Locate the cell with the specified text and output its [x, y] center coordinate. 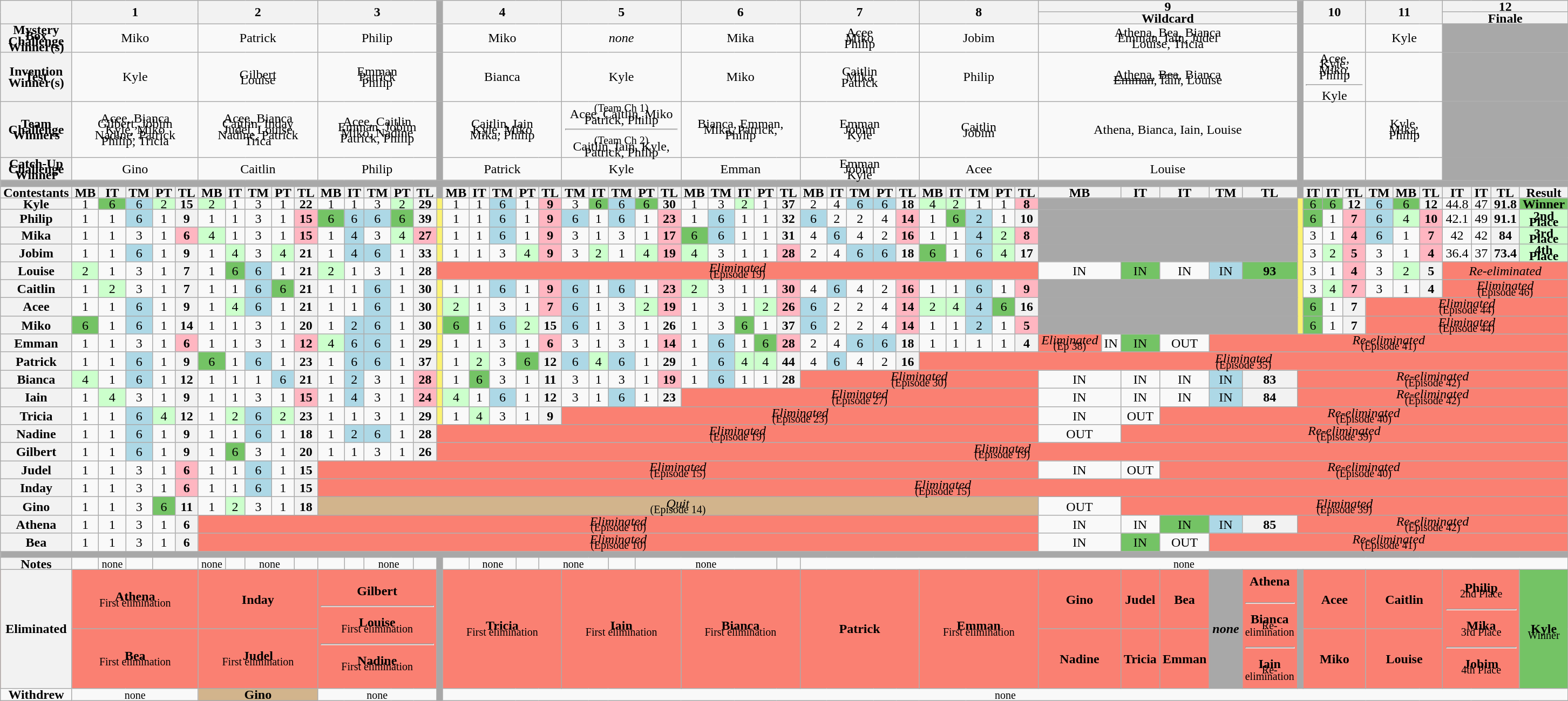
EmmanFirst elimination [979, 629]
83 [1270, 379]
22 [306, 204]
Contestants [36, 192]
Catch-Up Challenge Winner [36, 169]
GilbertLouise [258, 77]
Athena [36, 524]
Gilbert [36, 452]
AceeMikoPhilip [859, 38]
31 [788, 235]
47 [1481, 204]
BiancaFirst elimination [741, 629]
91.1 [1505, 218]
Re-eliminated [1505, 270]
Wildcard [1168, 18]
AthenaFirst elimination [135, 600]
Athena, Bea, BiancaEmman, Iain, JudelLouise, Tricia [1168, 38]
Acee, BiancaGilbert, JobimKyle, MikoNadine, PatrickPhilip, Tricia [135, 130]
Acee, BiancaCaitlin, IndayJudel, LouiseNadine, PatrickTrica [258, 130]
Eliminated(Episode 35) [1244, 361]
32 [788, 218]
BeaFirst elimination [135, 658]
Eliminated(Episode 39) [1344, 506]
AthenaBiancaRe-eliminationIainRe-elimination [1270, 629]
Eliminated(Episode 30) [919, 379]
44 [788, 361]
TriciaFirst elimination [502, 629]
IainFirst elimination [622, 629]
CaitlinMikaPatrick [859, 77]
Result [1544, 192]
KyleWinner [1544, 629]
Eliminated [36, 629]
27 [425, 235]
44.8 [1457, 204]
Iain [36, 397]
Eliminated(Episode 27) [860, 397]
Eliminated(Episode 23) [800, 416]
(Team Ch 1) Acee, Caitlin, Miko Patrick, Philip (Team Ch 2) Caitlin, Iain, Kyle, Patrick, Philip [622, 130]
33 [425, 253]
Caitlin, IainKyle, MikoMika, Philip [502, 130]
73.4 [1505, 253]
42.1 [1457, 218]
Athena, Bea, BiancaEmman, Iain, Louise [1168, 77]
2nd Place [1544, 218]
Bianca, Emman, Mika, Patrick, Philip [741, 130]
Acee, Kyle, Miko, PhilipKyle [1334, 77]
Team Challenge Winners [36, 130]
Notes [36, 563]
Mystery Box Challenge Winner(s) [36, 38]
Kyle,Mika,Philip [1404, 130]
85 [1270, 524]
GilbertLouiseFirst eliminationNadineFirst elimination [377, 629]
91.8 [1505, 204]
Eliminated(Episode 46) [1505, 289]
Re-eliminated(Episode 39) [1344, 434]
EmmanPatrickPhilip [377, 77]
Acee, CaitlinEmman, JobimMiko, NadinePatrick, Philip [377, 130]
Finale [1505, 18]
Eliminated(Ep 38) [1070, 343]
36.4 [1457, 253]
39 [425, 218]
93 [1270, 270]
Athena, Bianca, Iain, Louise [1168, 130]
Invention Test Winner(s) [36, 77]
Quit(Episode 14) [678, 506]
49 [1481, 218]
3rd Place [1544, 235]
24 [425, 397]
4th Place [1544, 253]
Winner [1544, 204]
Philip2nd PlaceMika3rd PlaceJobim4th Place [1481, 629]
JudelFirst elimination [258, 658]
CaitlinJobim [979, 130]
